Determine the (X, Y) coordinate at the center of the cell enclosing the given text.  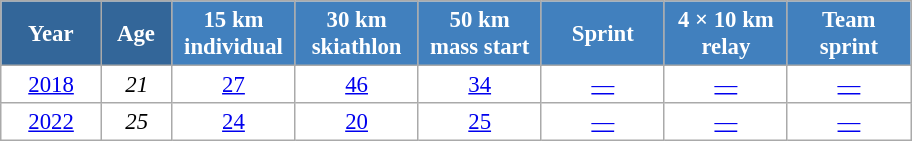
34 (480, 85)
4 × 10 km relay (726, 34)
46 (356, 85)
15 km individual (234, 34)
20 (356, 122)
Team sprint (848, 34)
30 km skiathlon (356, 34)
21 (136, 85)
Sprint (602, 34)
24 (234, 122)
27 (234, 85)
Year (52, 34)
2022 (52, 122)
50 km mass start (480, 34)
2018 (52, 85)
Age (136, 34)
